Scan for the cell matching the given text and deliver its [X, Y] coordinate at center. 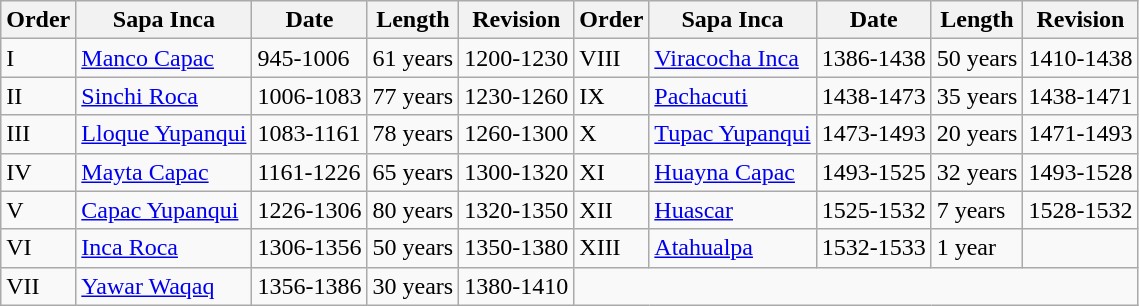
80 years [413, 210]
1306-1356 [310, 248]
78 years [413, 134]
1438-1471 [1080, 96]
1350-1380 [516, 248]
Yawar Waqaq [164, 286]
Inca Roca [164, 248]
1300-1320 [516, 172]
IX [612, 96]
X [612, 134]
XI [612, 172]
1386-1438 [874, 58]
1200-1230 [516, 58]
VII [38, 286]
1380-1410 [516, 286]
1006-1083 [310, 96]
Sinchi Roca [164, 96]
1528-1532 [1080, 210]
1438-1473 [874, 96]
35 years [977, 96]
I [38, 58]
1 year [977, 248]
Huascar [732, 210]
1493-1528 [1080, 172]
XIII [612, 248]
1471-1493 [1080, 134]
IV [38, 172]
Capac Yupanqui [164, 210]
Lloque Yupanqui [164, 134]
1161-1226 [310, 172]
1260-1300 [516, 134]
V [38, 210]
Pachacuti [732, 96]
1473-1493 [874, 134]
1230-1260 [516, 96]
VIII [612, 58]
Mayta Capac [164, 172]
20 years [977, 134]
30 years [413, 286]
1320-1350 [516, 210]
Tupac Yupanqui [732, 134]
XII [612, 210]
1356-1386 [310, 286]
1410-1438 [1080, 58]
Manco Capac [164, 58]
7 years [977, 210]
VI [38, 248]
Viracocha Inca [732, 58]
1525-1532 [874, 210]
1226-1306 [310, 210]
32 years [977, 172]
65 years [413, 172]
III [38, 134]
945-1006 [310, 58]
1083-1161 [310, 134]
II [38, 96]
Atahualpa [732, 248]
77 years [413, 96]
61 years [413, 58]
1493-1525 [874, 172]
Huayna Capac [732, 172]
1532-1533 [874, 248]
